Identify which cell holds the provided text, then report its (X, Y) central coordinate. 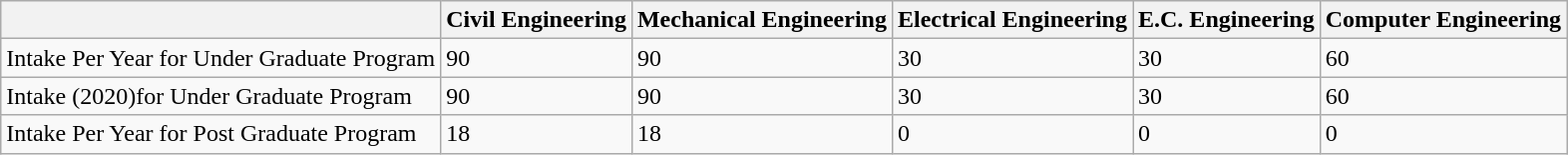
Intake (2020)for Under Graduate Program (221, 96)
E.C. Engineering (1227, 20)
Intake Per Year for Post Graduate Program (221, 134)
Mechanical Engineering (762, 20)
Electrical Engineering (1011, 20)
Computer Engineering (1442, 20)
Civil Engineering (537, 20)
Intake Per Year for Under Graduate Program (221, 58)
